Locate the cell with the specified text and output its (x, y) center coordinate. 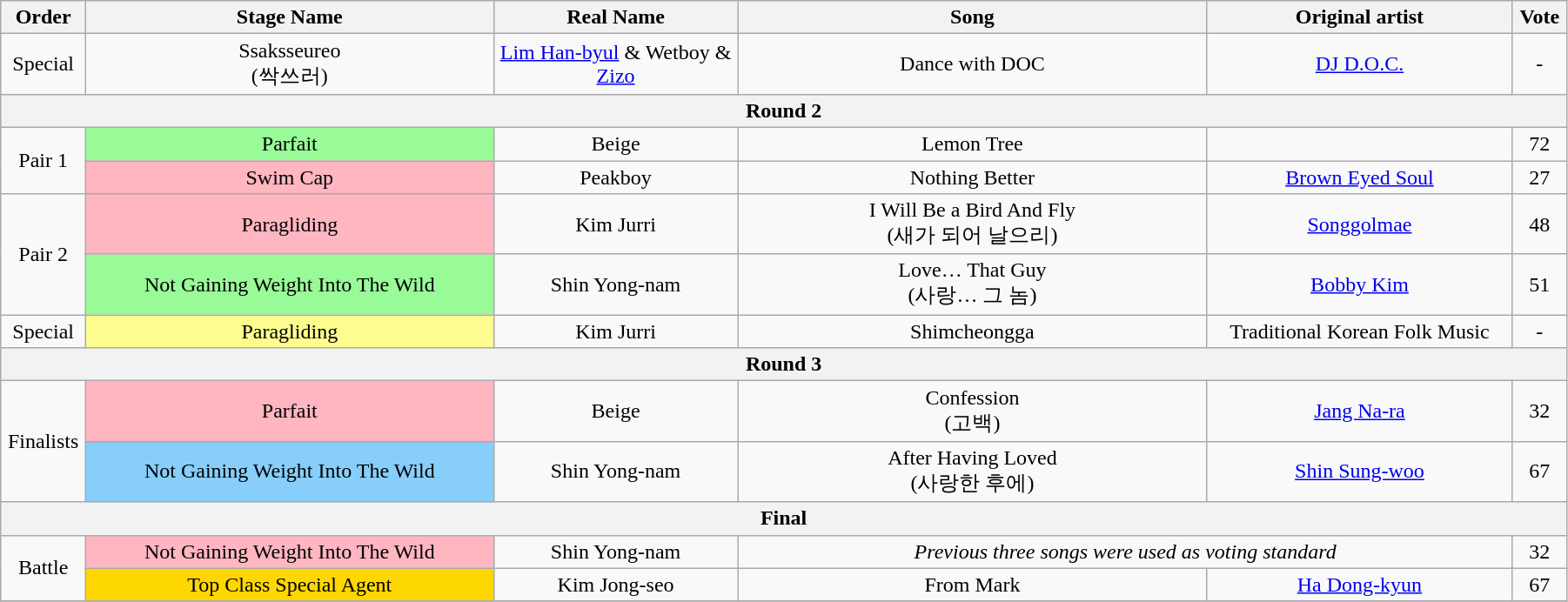
Top Class Special Agent (290, 585)
Battle (44, 568)
From Mark (973, 585)
72 (1539, 144)
Traditional Korean Folk Music (1359, 331)
Round 3 (784, 365)
Ha Dong-kyun (1359, 585)
51 (1539, 284)
Vote (1539, 17)
DJ D.O.C. (1359, 64)
Shin Sung-woo (1359, 472)
After Having Loved(사랑한 후에) (973, 472)
Nothing Better (973, 177)
Love… That Guy(사랑… 그 놈) (973, 284)
Pair 1 (44, 160)
Round 2 (784, 110)
48 (1539, 224)
Previous three songs were used as voting standard (1125, 552)
Pair 2 (44, 254)
27 (1539, 177)
Dance with DOC (973, 64)
Real Name (616, 17)
Stage Name (290, 17)
Final (784, 518)
Ssaksseureo(싹쓰러) (290, 64)
Song (973, 17)
I Will Be a Bird And Fly(새가 되어 날으리) (973, 224)
Order (44, 17)
Finalists (44, 442)
Confession(고백) (973, 411)
Songgolmae (1359, 224)
Jang Na-ra (1359, 411)
Brown Eyed Soul (1359, 177)
Swim Cap (290, 177)
Lim Han-byul & Wetboy & Zizo (616, 64)
Original artist (1359, 17)
Lemon Tree (973, 144)
Peakboy (616, 177)
Kim Jong-seo (616, 585)
Shimcheongga (973, 331)
Bobby Kim (1359, 284)
